Provide the (X, Y) coordinate of the cell's center where the given text is located.  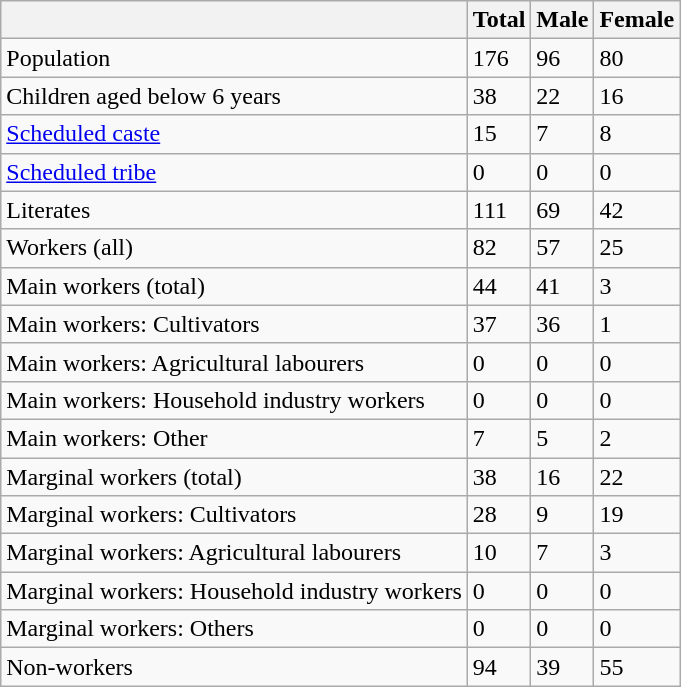
176 (499, 58)
Main workers (total) (234, 286)
Marginal workers (total) (234, 477)
15 (499, 134)
5 (562, 438)
Main workers: Other (234, 438)
Main workers: Cultivators (234, 324)
Marginal workers: Household industry workers (234, 591)
94 (499, 667)
Children aged below 6 years (234, 96)
Marginal workers: Agricultural labourers (234, 553)
Main workers: Household industry workers (234, 400)
44 (499, 286)
57 (562, 248)
80 (637, 58)
9 (562, 515)
Total (499, 20)
42 (637, 210)
Non-workers (234, 667)
28 (499, 515)
10 (499, 553)
39 (562, 667)
82 (499, 248)
Marginal workers: Cultivators (234, 515)
69 (562, 210)
36 (562, 324)
1 (637, 324)
25 (637, 248)
2 (637, 438)
Marginal workers: Others (234, 629)
Population (234, 58)
Main workers: Agricultural labourers (234, 362)
Scheduled tribe (234, 172)
55 (637, 667)
Female (637, 20)
Literates (234, 210)
Scheduled caste (234, 134)
Workers (all) (234, 248)
8 (637, 134)
96 (562, 58)
41 (562, 286)
Male (562, 20)
37 (499, 324)
111 (499, 210)
19 (637, 515)
